For the text-containing cell, return its midpoint in (X, Y) coordinate format. 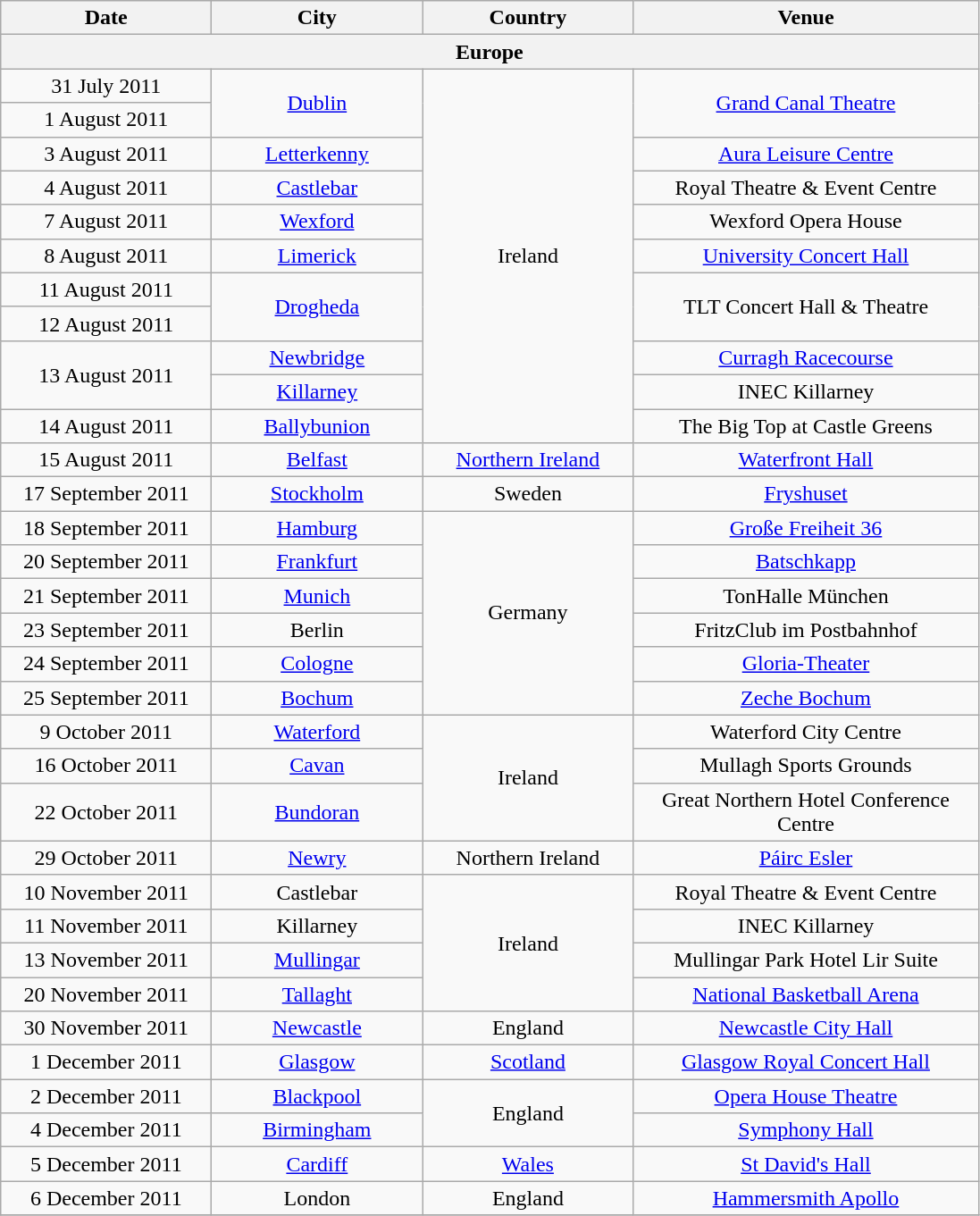
Ballybunion (317, 426)
2 December 2011 (106, 1096)
London (317, 1198)
Batschkapp (806, 562)
Berlin (317, 630)
22 October 2011 (106, 811)
Mullingar (317, 960)
1 December 2011 (106, 1062)
13 August 2011 (106, 374)
Zeche Bochum (806, 698)
Wexford Opera House (806, 222)
Wales (528, 1164)
Dublin (317, 103)
Große Freiheit 36 (806, 528)
Fryshuset (806, 494)
18 September 2011 (106, 528)
1 August 2011 (106, 120)
Tallaght (317, 994)
Waterfront Hall (806, 460)
Drogheda (317, 306)
Blackpool (317, 1096)
17 September 2011 (106, 494)
14 August 2011 (106, 426)
Symphony Hall (806, 1130)
Great Northern Hotel Conference Centre (806, 811)
Birmingham (317, 1130)
4 December 2011 (106, 1130)
Glasgow (317, 1062)
Venue (806, 18)
15 August 2011 (106, 460)
Newcastle City Hall (806, 1028)
Cavan (317, 766)
Europe (490, 52)
Waterford City Centre (806, 732)
Hammersmith Apollo (806, 1198)
Germany (528, 613)
Bundoran (317, 811)
National Basketball Arena (806, 994)
Wexford (317, 222)
Sweden (528, 494)
Belfast (317, 460)
13 November 2011 (106, 960)
Grand Canal Theatre (806, 103)
4 August 2011 (106, 188)
Munich (317, 596)
20 November 2011 (106, 994)
The Big Top at Castle Greens (806, 426)
Cologne (317, 664)
24 September 2011 (106, 664)
Curragh Racecourse (806, 357)
7 August 2011 (106, 222)
6 December 2011 (106, 1198)
Date (106, 18)
Newry (317, 858)
Bochum (317, 698)
30 November 2011 (106, 1028)
Frankfurt (317, 562)
9 October 2011 (106, 732)
10 November 2011 (106, 892)
11 August 2011 (106, 289)
Waterford (317, 732)
Cardiff (317, 1164)
Country (528, 18)
25 September 2011 (106, 698)
Mullagh Sports Grounds (806, 766)
20 September 2011 (106, 562)
Newbridge (317, 357)
31 July 2011 (106, 86)
23 September 2011 (106, 630)
Mullingar Park Hotel Lir Suite (806, 960)
FritzClub im Postbahnhof (806, 630)
Opera House Theatre (806, 1096)
City (317, 18)
Aura Leisure Centre (806, 154)
St David's Hall (806, 1164)
Stockholm (317, 494)
Scotland (528, 1062)
21 September 2011 (106, 596)
Newcastle (317, 1028)
Páirc Esler (806, 858)
11 November 2011 (106, 926)
Limerick (317, 256)
16 October 2011 (106, 766)
Hamburg (317, 528)
29 October 2011 (106, 858)
Letterkenny (317, 154)
8 August 2011 (106, 256)
TonHalle München (806, 596)
University Concert Hall (806, 256)
12 August 2011 (106, 323)
3 August 2011 (106, 154)
Glasgow Royal Concert Hall (806, 1062)
TLT Concert Hall & Theatre (806, 306)
Gloria-Theater (806, 664)
5 December 2011 (106, 1164)
